Find where the given text appears and provide that cell's center as [x, y] coordinate. 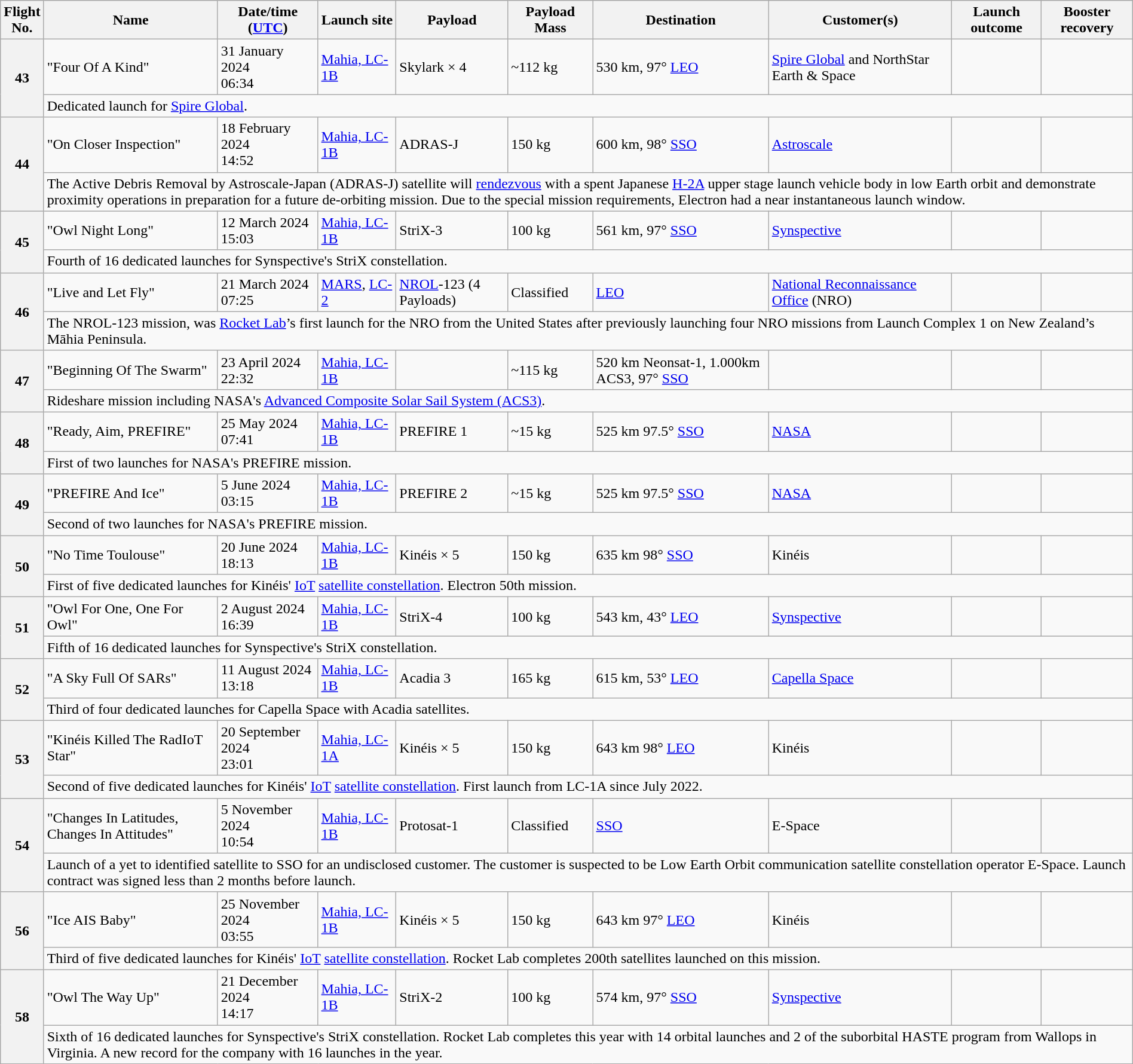
48 [22, 442]
45 [22, 241]
Customer(s) [860, 20]
51 [22, 628]
Fifth of 16 dedicated launches for Synspective's StriX constellation. [588, 647]
21 December 202414:17 [268, 997]
"Ready, Aim, PREFIRE" [130, 432]
25 May 202407:41 [268, 432]
E-Space [860, 825]
Spire Global and NorthStar Earth & Space [860, 67]
31 January 202406:34 [268, 67]
"Owl For One, One For Owl" [130, 617]
52 [22, 690]
58 [22, 1016]
First of five dedicated launches for Kinéis' IoT satellite constellation. Electron 50th mission. [588, 586]
LEO [681, 292]
21 March 202407:25 [268, 292]
Astroscale [860, 145]
643 km 98° LEO [681, 748]
44 [22, 164]
Launch site [357, 20]
PREFIRE 1 [452, 432]
54 [22, 845]
FlightNo. [22, 20]
"PREFIRE And Ice" [130, 494]
"Live and Let Fly" [130, 292]
MARS, LC-2 [357, 292]
25 November 202403:55 [268, 919]
Third of four dedicated launches for Capella Space with Acadia satellites. [588, 709]
"Beginning Of The Swarm" [130, 369]
First of two launches for NASA's PREFIRE mission. [588, 462]
~112 kg [550, 67]
"Changes In Latitudes, Changes In Attitudes" [130, 825]
47 [22, 381]
Capella Space [860, 678]
50 [22, 567]
520 km Neonsat-1, 1.000km ACS3, 97° SSO [681, 369]
StriX-3 [452, 231]
5 June 202403:15 [268, 494]
"On Closer Inspection" [130, 145]
National Reconnaissance Office (NRO) [860, 292]
53 [22, 759]
49 [22, 505]
Acadia 3 [452, 678]
"Owl The Way Up" [130, 997]
~115 kg [550, 369]
PREFIRE 2 [452, 494]
165 kg [550, 678]
Name [130, 20]
Rideshare mission including NASA's Advanced Composite Solar Sail System (ACS3). [588, 400]
561 km, 97° SSO [681, 231]
"Owl Night Long" [130, 231]
2 August 202416:39 [268, 617]
600 km, 98° SSO [681, 145]
Payload Mass [550, 20]
Protosat-1 [452, 825]
Launch outcome [997, 20]
SSO [681, 825]
Skylark × 4 [452, 67]
56 [22, 931]
643 km 97° LEO [681, 919]
615 km, 53° LEO [681, 678]
635 km 98° SSO [681, 555]
18 February 202414:52 [268, 145]
Third of five dedicated launches for Kinéis' IoT satellite constellation. Rocket Lab completes 200th satellites launched on this mission. [588, 958]
Fourth of 16 dedicated launches for Synspective's StriX constellation. [588, 261]
11 August 202413:18 [268, 678]
StriX-4 [452, 617]
NROL-123 (4 Payloads) [452, 292]
Destination [681, 20]
12 March 202415:03 [268, 231]
20 September 202423:01 [268, 748]
Date/time(UTC) [268, 20]
530 km, 97° LEO [681, 67]
Booster recovery [1088, 20]
"Kinéis Killed The RadIoT Star" [130, 748]
23 April 202422:32 [268, 369]
Payload [452, 20]
"Ice AIS Baby" [130, 919]
ADRAS-J [452, 145]
43 [22, 78]
Second of two launches for NASA's PREFIRE mission. [588, 524]
"A Sky Full Of SARs" [130, 678]
543 km, 43° LEO [681, 617]
20 June 202418:13 [268, 555]
5 November 202410:54 [268, 825]
Mahia, LC-1A [357, 748]
Dedicated launch for Spire Global. [588, 106]
46 [22, 311]
Second of five dedicated launches for Kinéis' IoT satellite constellation. First launch from LC-1A since July 2022. [588, 787]
StriX-2 [452, 997]
"No Time Toulouse" [130, 555]
574 km, 97° SSO [681, 997]
"Four Of A Kind" [130, 67]
